Determine the (x, y) coordinate at the center of the cell enclosing the given text.  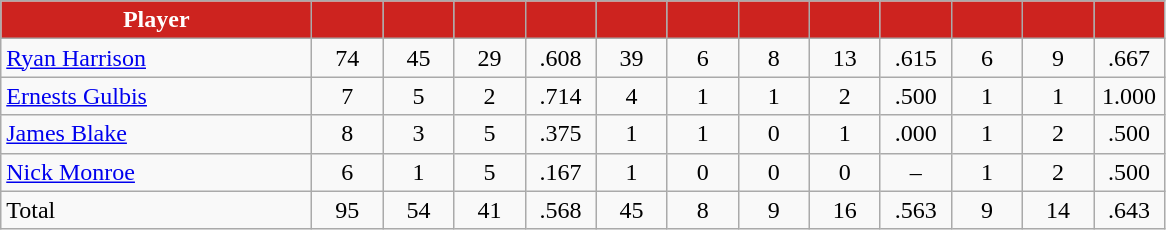
Ernests Gulbis (156, 96)
74 (348, 58)
13 (844, 58)
James Blake (156, 134)
39 (632, 58)
Player (156, 20)
Nick Monroe (156, 172)
7 (348, 96)
.667 (1130, 58)
.714 (560, 96)
.615 (916, 58)
1.000 (1130, 96)
Total (156, 210)
.167 (560, 172)
.608 (560, 58)
.375 (560, 134)
4 (632, 96)
29 (490, 58)
95 (348, 210)
54 (418, 210)
3 (418, 134)
.563 (916, 210)
41 (490, 210)
Ryan Harrison (156, 58)
.568 (560, 210)
.643 (1130, 210)
16 (844, 210)
.000 (916, 134)
– (916, 172)
14 (1058, 210)
